Extract the (X, Y) coordinate from the center of the cell holding the provided text.  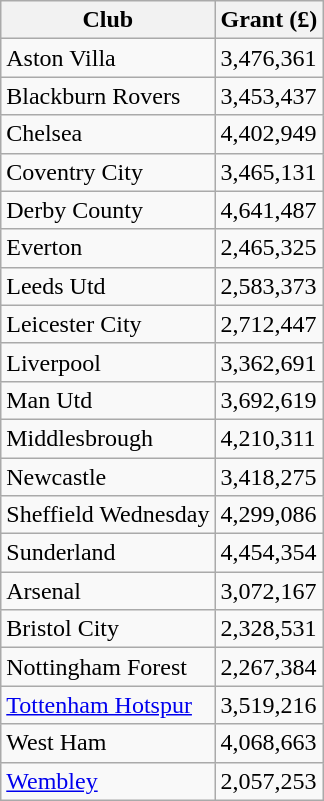
2,465,325 (269, 248)
Grant (£) (269, 20)
Bristol City (108, 629)
Wembley (108, 781)
4,299,086 (269, 515)
2,712,447 (269, 324)
3,418,275 (269, 477)
Newcastle (108, 477)
3,476,361 (269, 58)
4,454,354 (269, 553)
Coventry City (108, 172)
Derby County (108, 210)
2,057,253 (269, 781)
3,519,216 (269, 705)
Leicester City (108, 324)
3,453,437 (269, 96)
Arsenal (108, 591)
3,465,131 (269, 172)
4,210,311 (269, 438)
Aston Villa (108, 58)
4,641,487 (269, 210)
Tottenham Hotspur (108, 705)
Leeds Utd (108, 286)
Sunderland (108, 553)
2,328,531 (269, 629)
Everton (108, 248)
Club (108, 20)
Liverpool (108, 362)
Middlesbrough (108, 438)
4,402,949 (269, 134)
4,068,663 (269, 743)
West Ham (108, 743)
2,267,384 (269, 667)
Man Utd (108, 400)
3,072,167 (269, 591)
Blackburn Rovers (108, 96)
Chelsea (108, 134)
3,362,691 (269, 362)
Sheffield Wednesday (108, 515)
Nottingham Forest (108, 667)
3,692,619 (269, 400)
2,583,373 (269, 286)
